Search for the cell housing the specified text and yield its [X, Y] center coordinate. 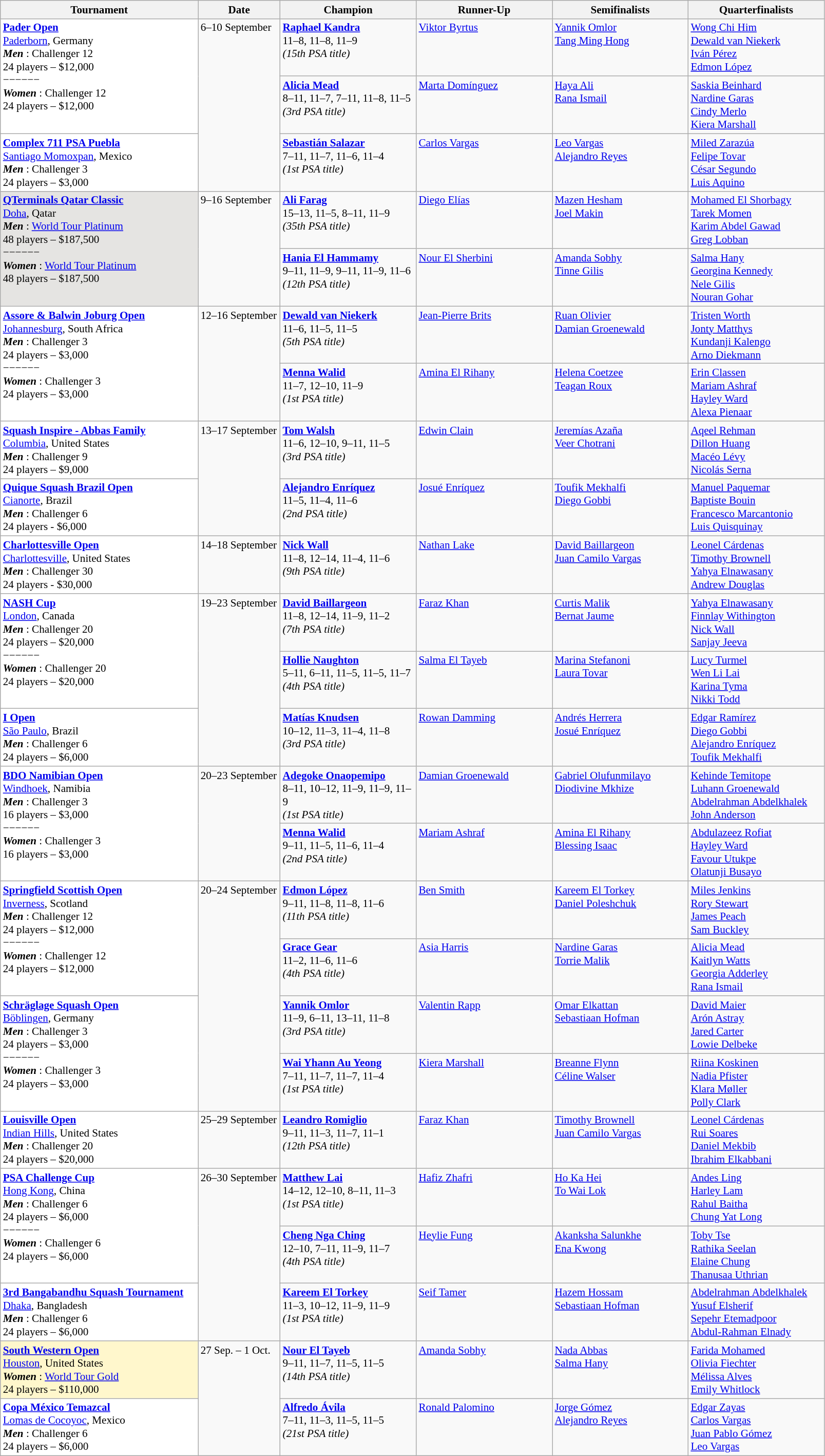
Carlos Vargas [485, 162]
Champion [348, 9]
Ronald Palomino [485, 1427]
Breanne Flynn Céline Walser [620, 1082]
Quarterfinalists [756, 9]
Date [239, 9]
Toby Tse Rathika Seelan Elaine Chung Thanusaa Uthrian [756, 1255]
Nour El Tayeb9–11, 11–7, 11–5, 11–5(14th PSA title) [348, 1370]
Sebastián Salazar7–11, 11–7, 11–6, 11–4(1st PSA title) [348, 162]
Gabriel Olufunmilayo Diodivine Mkhize [620, 795]
Tristen Worth Jonty Matthys Kundanji Kalengo Arno Diekmann [756, 335]
NASH Cup London, Canada Men : Challenger 2024 players – $20,000−−−−−− Women : Challenger 2024 players – $20,000 [100, 651]
David Baillargeon Juan Camilo Vargas [620, 565]
Edgar Zayas Carlos Vargas Juan Pablo Gómez Leo Vargas [756, 1427]
Quique Squash Brazil Open Cianorte, Brazil Men : Challenger 624 players - $6,000 [100, 507]
Omar Elkattan Sebastiaan Hofman [620, 1025]
Farida Mohamed Olivia Fiechter Mélissa Alves Emily Whitlock [756, 1370]
Salma El Tayeb [485, 680]
Assore & Balwin Joburg Open Johannesburg, South Africa Men : Challenger 324 players – $3,000−−−−−− Women : Challenger 324 players – $3,000 [100, 364]
Abdulazeez Rofiat Hayley Ward Favour Utukpe Olatunji Busayo [756, 852]
Wai Yhann Au Yeong7–11, 11–7, 11–7, 11–4(1st PSA title) [348, 1082]
David Baillargeon11–8, 12–14, 11–9, 11–2(7th PSA title) [348, 622]
Kiera Marshall [485, 1082]
Jorge Gómez Alejandro Reyes [620, 1427]
Wong Chi Him Dewald van Niekerk Iván Pérez Edmon López [756, 47]
Mazen Hesham Joel Makin [620, 220]
South Western Open Houston, United States Women : World Tour Gold24 players – $110,000 [100, 1370]
Timothy Brownell Juan Camilo Vargas [620, 1140]
Diego Elías [485, 220]
Menna Walid9–11, 11–5, 11–6, 11–4(2nd PSA title) [348, 852]
Ben Smith [485, 910]
Asia Harris [485, 967]
14–18 September [239, 565]
Aqeel Rehman Dillon Huang Macéo Lévy Nicolás Serna [756, 450]
Amina El Rihany [485, 392]
Squash Inspire - Abbas Family Columbia, United States Men : Challenger 924 players – $9,000 [100, 450]
Curtis Malik Bernat Jaume [620, 622]
Nada Abbas Salma Hany [620, 1370]
Leo Vargas Alejandro Reyes [620, 162]
26–30 September [239, 1255]
PSA Challenge Cup Hong Kong, China Men : Challenger 624 players – $6,000−−−−−− Women : Challenger 624 players – $6,000 [100, 1226]
3rd Bangabandhu Squash Tournament Dhaka, Bangladesh Men : Challenger 624 players – $6,000 [100, 1312]
Ruan Olivier Damian Groenewald [620, 335]
Saskia Beinhard Nardine Garas Cindy Merlo Kiera Marshall [756, 105]
Hania El Hammamy9–11, 11–9, 9–11, 11–9, 11–6(12th PSA title) [348, 277]
Amina El Rihany Blessing Isaac [620, 852]
Raphael Kandra11–8, 11–8, 11–9(15th PSA title) [348, 47]
Ali Farag15–13, 11–5, 8–11, 11–9(35th PSA title) [348, 220]
Leonel Cárdenas Timothy Brownell Yahya Elnawasany Andrew Douglas [756, 565]
Salma Hany Georgina Kennedy Nele Gilis Nouran Gohar [756, 277]
Jeremías Azaña Veer Chotrani [620, 450]
Erin Classen Mariam Ashraf Hayley Ward Alexa Pienaar [756, 392]
Riina Koskinen Nadia Pfister Klara Møller Polly Clark [756, 1082]
Yannik Omlor11–9, 6–11, 13–11, 11–8(3rd PSA title) [348, 1025]
Amanda Sobhy Tinne Gilis [620, 277]
Marta Domínguez [485, 105]
Manuel Paquemar Baptiste Bouin Francesco Marcantonio Luis Quisquinay [756, 507]
Cheng Nga Ching12–10, 7–11, 11–9, 11–7(4th PSA title) [348, 1255]
I Open São Paulo, Brazil Men : Challenger 624 players – $6,000 [100, 738]
Nathan Lake [485, 565]
Kehinde Temitope Luhann Groenewald Abdelrahman Abdelkhalek John Anderson [756, 795]
Complex 711 PSA Puebla Santiago Momoxpan, Mexico Men : Challenger 324 players – $3,000 [100, 162]
Miled Zarazúa Felipe Tovar César Segundo Luis Aquino [756, 162]
Alejandro Enríquez11–5, 11–4, 11–6(2nd PSA title) [348, 507]
Alfredo Ávila7–11, 11–3, 11–5, 11–5(21st PSA title) [348, 1427]
Grace Gear11–2, 11–6, 11–6(4th PSA title) [348, 967]
13–17 September [239, 479]
QTerminals Qatar Classic Doha, Qatar Men : World Tour Platinum48 players – $187,500−−−−−− Women : World Tour Platinum48 players – $187,500 [100, 249]
Schräglage Squash Open Böblingen, Germany Men : Challenger 324 players – $3,000−−−−−− Women : Challenger 324 players – $3,000 [100, 1053]
Amanda Sobhy [485, 1370]
Haya Ali Rana Ismail [620, 105]
Hafiz Zhafri [485, 1197]
Springfield Scottish Open Inverness, Scotland Men : Challenger 1224 players – $12,000−−−−−− Women : Challenger 1224 players – $12,000 [100, 938]
Kareem El Torkey Daniel Poleshchuk [620, 910]
Ho Ka Hei To Wai Lok [620, 1197]
Seif Tamer [485, 1312]
20–24 September [239, 996]
Copa México Temazcal Lomas de Cocoyoc, Mexico Men : Challenger 624 players – $6,000 [100, 1427]
Runner-Up [485, 9]
Mohamed El Shorbagy Tarek Momen Karim Abdel Gawad Greg Lobban [756, 220]
David Maier Arón Astray Jared Carter Lowie Delbeke [756, 1025]
Miles Jenkins Rory Stewart James Peach Sam Buckley [756, 910]
Dewald van Niekerk11–6, 11–5, 11–5(5th PSA title) [348, 335]
Yahya Elnawasany Finnlay Withington Nick Wall Sanjay Jeeva [756, 622]
Alicia Mead8–11, 11–7, 7–11, 11–8, 11–5(3rd PSA title) [348, 105]
Tournament [100, 9]
Semifinalists [620, 9]
Lucy Turmel Wen Li Lai Karina Tyma Nikki Todd [756, 680]
Helena Coetzee Teagan Roux [620, 392]
Leandro Romiglio9–11, 11–3, 11–7, 11–1(12th PSA title) [348, 1140]
Marina Stefanoni Laura Tovar [620, 680]
Menna Walid11–7, 12–10, 11–9(1st PSA title) [348, 392]
Yannik Omlor Tang Ming Hong [620, 47]
Matthew Lai14–12, 12–10, 8–11, 11–3(1st PSA title) [348, 1197]
Louisville Open Indian Hills, United States Men : Challenger 2024 players – $20,000 [100, 1140]
Nick Wall11–8, 12–14, 11–4, 11–6(9th PSA title) [348, 565]
Matías Knudsen10–12, 11–3, 11–4, 11–8(3rd PSA title) [348, 738]
Hollie Naughton5–11, 6–11, 11–5, 11–5, 11–7(4th PSA title) [348, 680]
Andrés Herrera Josué Enríquez [620, 738]
Adegoke Onaopemipo8–11, 10–12, 11–9, 11–9, 11–9(1st PSA title) [348, 795]
Viktor Byrtus [485, 47]
Hazem Hossam Sebastiaan Hofman [620, 1312]
Heylie Fung [485, 1255]
BDO Namibian Open Windhoek, Namibia Men : Challenger 316 players – $3,000−−−−−− Women : Challenger 316 players – $3,000 [100, 823]
Damian Groenewald [485, 795]
Nour El Sherbini [485, 277]
Rowan Damming [485, 738]
Valentin Rapp [485, 1025]
Edgar Ramírez Diego Gobbi Alejandro Enríquez Toufik Mekhalfi [756, 738]
Akanksha Salunkhe Ena Kwong [620, 1255]
12–16 September [239, 364]
Kareem El Torkey11–3, 10–12, 11–9, 11–9(1st PSA title) [348, 1312]
Abdelrahman Abdelkhalek Yusuf Elsherif Sepehr Etemadpoor Abdul-Rahman Elnady [756, 1312]
19–23 September [239, 680]
Edmon López9–11, 11–8, 11–8, 11–6(11th PSA title) [348, 910]
27 Sep. – 1 Oct. [239, 1398]
Jean-Pierre Brits [485, 335]
6–10 September [239, 105]
Tom Walsh11–6, 12–10, 9–11, 11–5(3rd PSA title) [348, 450]
Nardine Garas Torrie Malik [620, 967]
Toufik Mekhalfi Diego Gobbi [620, 507]
Pader Open Paderborn, Germany Men : Challenger 1224 players – $12,000−−−−−− Women : Challenger 1224 players – $12,000 [100, 76]
Charlottesville Open Charlottesville, United States Men : Challenger 3024 players - $30,000 [100, 565]
25–29 September [239, 1140]
Andes Ling Harley Lam Rahul Baitha Chung Yat Long [756, 1197]
9–16 September [239, 249]
Leonel Cárdenas Rui Soares Daniel Mekbib Ibrahim Elkabbani [756, 1140]
Edwin Clain [485, 450]
20–23 September [239, 823]
Alicia Mead Kaitlyn Watts Georgia Adderley Rana Ismail [756, 967]
Mariam Ashraf [485, 852]
Josué Enríquez [485, 507]
